Extract the [x, y] coordinate from the center of the cell holding the provided text.  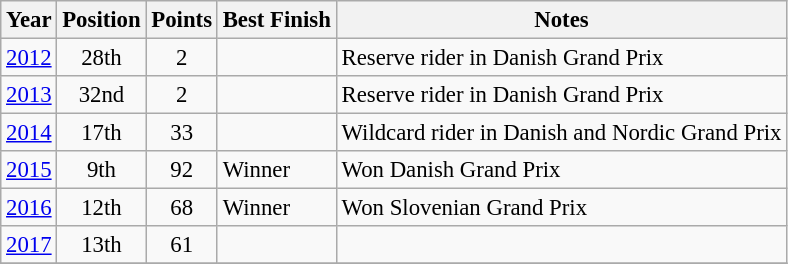
12th [102, 208]
2013 [29, 95]
Points [182, 20]
2016 [29, 208]
68 [182, 208]
2017 [29, 245]
Position [102, 20]
9th [102, 170]
Best Finish [276, 20]
32nd [102, 95]
Year [29, 20]
2012 [29, 58]
61 [182, 245]
33 [182, 133]
92 [182, 170]
2015 [29, 170]
28th [102, 58]
Won Slovenian Grand Prix [562, 208]
13th [102, 245]
Wildcard rider in Danish and Nordic Grand Prix [562, 133]
Notes [562, 20]
17th [102, 133]
2014 [29, 133]
Won Danish Grand Prix [562, 170]
